Determine the (X, Y) coordinate at the center of the cell enclosing the given text.  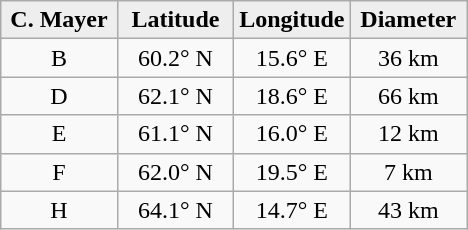
62.1° N (175, 96)
14.7° E (292, 210)
Latitude (175, 20)
E (59, 134)
60.2° N (175, 58)
64.1° N (175, 210)
19.5° E (292, 172)
15.6° E (292, 58)
C. Mayer (59, 20)
B (59, 58)
Diameter (408, 20)
D (59, 96)
62.0° N (175, 172)
43 km (408, 210)
F (59, 172)
7 km (408, 172)
16.0° E (292, 134)
Longitude (292, 20)
18.6° E (292, 96)
61.1° N (175, 134)
36 km (408, 58)
12 km (408, 134)
66 km (408, 96)
H (59, 210)
